Determine the [X, Y] coordinate at the center of the cell enclosing the given text.  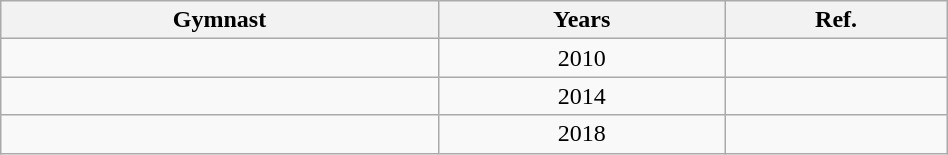
2018 [582, 134]
Gymnast [220, 20]
Years [582, 20]
2010 [582, 58]
2014 [582, 96]
Ref. [836, 20]
